For the text-containing cell, return its midpoint in (X, Y) coordinate format. 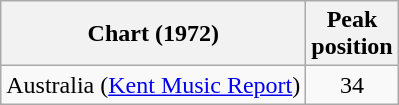
Peakposition (352, 34)
34 (352, 85)
Chart (1972) (154, 34)
Australia (Kent Music Report) (154, 85)
